Capture the cell that displays the provided text and extract its [x, y] central coordinate. 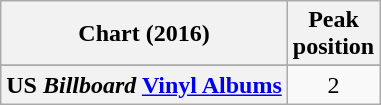
Chart (2016) [144, 34]
Peak position [333, 34]
US Billboard Vinyl Albums [144, 85]
2 [333, 85]
